Capture the cell that displays the provided text and extract its [X, Y] central coordinate. 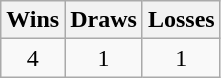
Wins [33, 20]
4 [33, 58]
Draws [104, 20]
Losses [181, 20]
